Provide the (X, Y) coordinate of the cell's center where the given text is located.  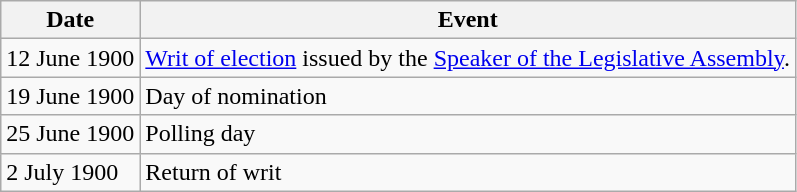
25 June 1900 (70, 134)
12 June 1900 (70, 58)
Return of writ (468, 172)
2 July 1900 (70, 172)
Day of nomination (468, 96)
Date (70, 20)
Polling day (468, 134)
19 June 1900 (70, 96)
Event (468, 20)
Writ of election issued by the Speaker of the Legislative Assembly. (468, 58)
